Return [X, Y] of the center of cell containing provided text 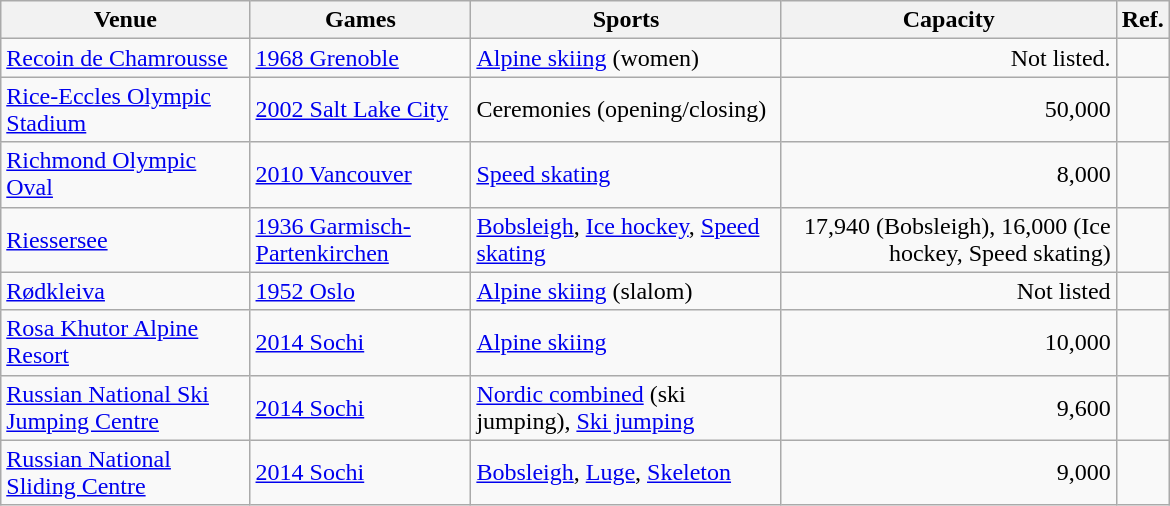
Sports [626, 20]
Ref. [1142, 20]
1968 Grenoble [360, 58]
Games [360, 20]
Ceremonies (opening/closing) [626, 110]
9,600 [948, 408]
Rice-Eccles Olympic Stadium [126, 110]
Rødkleiva [126, 291]
1952 Oslo [360, 291]
9,000 [948, 472]
17,940 (Bobsleigh), 16,000 (Ice hockey, Speed skating) [948, 240]
Speed skating [626, 174]
Alpine skiing [626, 342]
Bobsleigh, Luge, Skeleton [626, 472]
Venue [126, 20]
Recoin de Chamrousse [126, 58]
Russian National Sliding Centre [126, 472]
10,000 [948, 342]
Alpine skiing (women) [626, 58]
Not listed. [948, 58]
Not listed [948, 291]
Russian National Ski Jumping Centre [126, 408]
Riessersee [126, 240]
Bobsleigh, Ice hockey, Speed skating [626, 240]
8,000 [948, 174]
2010 Vancouver [360, 174]
Capacity [948, 20]
50,000 [948, 110]
Alpine skiing (slalom) [626, 291]
Nordic combined (ski jumping), Ski jumping [626, 408]
Rosa Khutor Alpine Resort [126, 342]
Richmond Olympic Oval [126, 174]
1936 Garmisch-Partenkirchen [360, 240]
2002 Salt Lake City [360, 110]
